For the text-containing cell, return its midpoint in [X, Y] coordinate format. 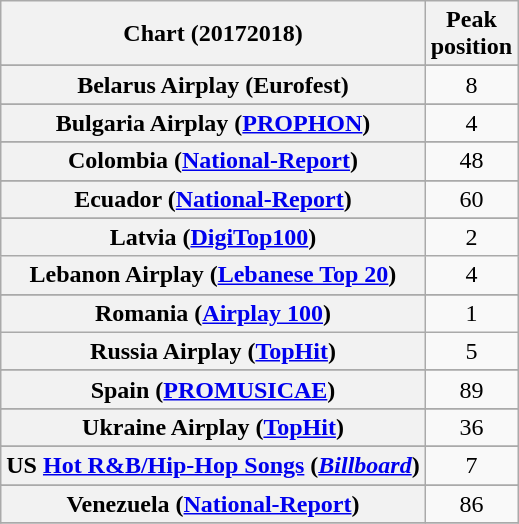
7 [471, 465]
Russia Airplay (TopHit) [213, 351]
Colombia (National-Report) [213, 161]
Chart (20172018) [213, 34]
2 [471, 237]
86 [471, 503]
Venezuela (National-Report) [213, 503]
Romania (Airplay 100) [213, 313]
US Hot R&B/Hip-Hop Songs (Billboard) [213, 465]
36 [471, 427]
Latvia (DigiTop100) [213, 237]
Spain (PROMUSICAE) [213, 389]
1 [471, 313]
5 [471, 351]
48 [471, 161]
Ecuador (National-Report) [213, 199]
Bulgaria Airplay (PROPHON) [213, 123]
8 [471, 85]
Lebanon Airplay (Lebanese Top 20) [213, 275]
89 [471, 389]
60 [471, 199]
Ukraine Airplay (TopHit) [213, 427]
Peakposition [471, 34]
Belarus Airplay (Eurofest) [213, 85]
